Return the (x, y) coordinate for the center point of the cell that contains the specified text.  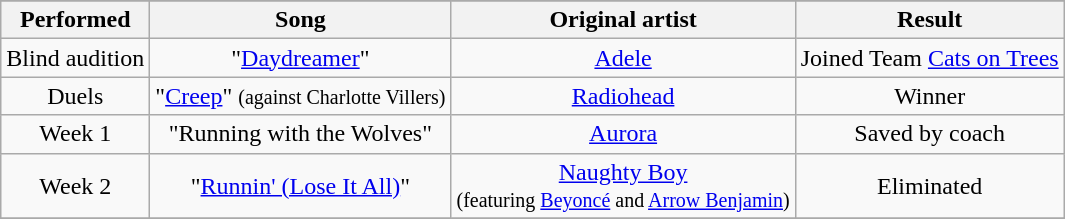
Song (300, 20)
"Daydreamer" (300, 58)
Blind audition (76, 58)
Adele (623, 58)
Week 1 (76, 134)
"Running with the Wolves" (300, 134)
Week 2 (76, 186)
Aurora (623, 134)
Naughty Boy(featuring Beyoncé and Arrow Benjamin) (623, 186)
Winner (930, 96)
Saved by coach (930, 134)
Joined Team Cats on Trees (930, 58)
Eliminated (930, 186)
"Creep" (against Charlotte Villers) (300, 96)
Radiohead (623, 96)
Original artist (623, 20)
Performed (76, 20)
Duels (76, 96)
"Runnin' (Lose It All)" (300, 186)
Result (930, 20)
